Output the [x, y] coordinate of the center of the cell containing the given text.  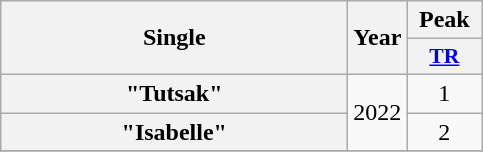
"Isabelle" [174, 131]
"Tutsak" [174, 93]
2022 [378, 112]
TR [444, 57]
Year [378, 38]
2 [444, 131]
Single [174, 38]
Peak [444, 20]
1 [444, 93]
